Provide the [X, Y] coordinate of the cell's center where the given text is located.  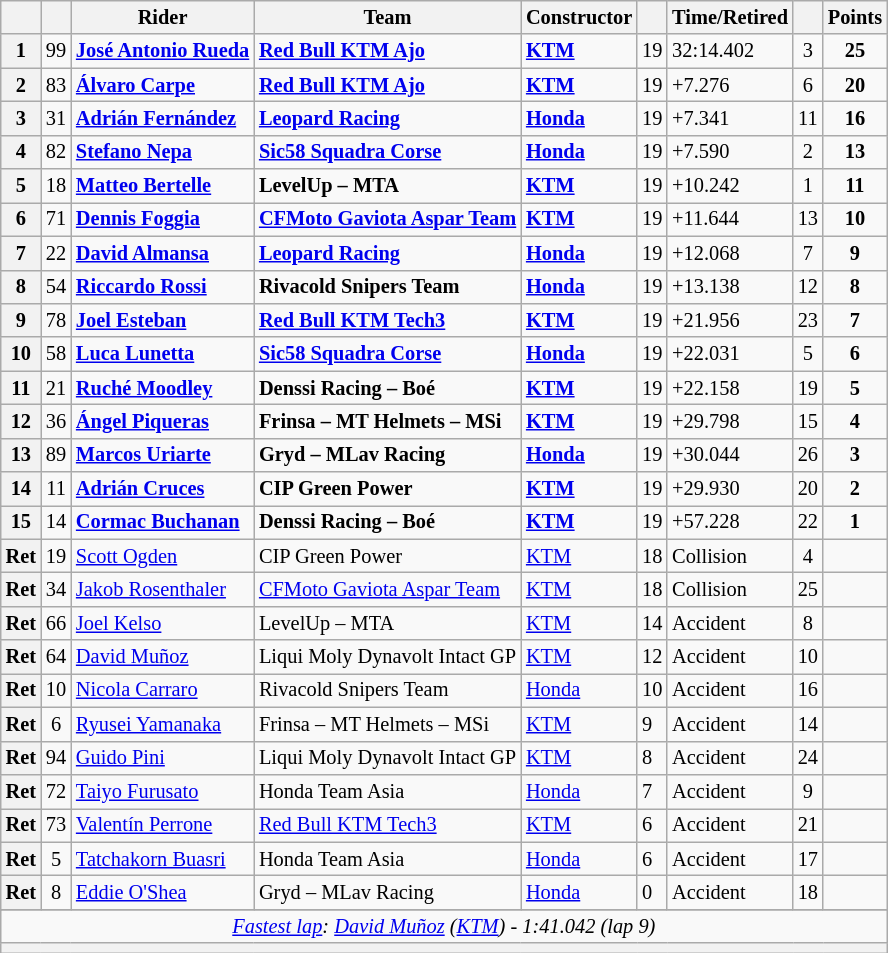
Fastest lap: David Muñoz (KTM) - 1:41.042 (lap 9) [444, 926]
58 [56, 354]
Adrián Fernández [162, 118]
+29.930 [730, 489]
Marcos Uriarte [162, 455]
26 [808, 455]
+7.590 [730, 152]
+12.068 [730, 253]
31 [56, 118]
32:14.402 [730, 51]
73 [56, 825]
Álvaro Carpe [162, 85]
36 [56, 421]
+11.644 [730, 219]
+22.158 [730, 388]
+29.798 [730, 421]
Time/Retired [730, 17]
94 [56, 758]
+13.138 [730, 287]
24 [808, 758]
Points [855, 17]
82 [56, 152]
+7.276 [730, 85]
+22.031 [730, 354]
Joel Esteban [162, 320]
71 [56, 219]
Dennis Foggia [162, 219]
Matteo Bertelle [162, 186]
72 [56, 791]
99 [56, 51]
Team [388, 17]
Tatchakorn Buasri [162, 859]
17 [808, 859]
Constructor [579, 17]
34 [56, 589]
+10.242 [730, 186]
23 [808, 320]
0 [652, 892]
Scott Ogden [162, 556]
Nicola Carraro [162, 690]
54 [56, 287]
+21.956 [730, 320]
+30.044 [730, 455]
+57.228 [730, 522]
+7.341 [730, 118]
89 [56, 455]
Valentín Perrone [162, 825]
64 [56, 657]
Cormac Buchanan [162, 522]
Eddie O'Shea [162, 892]
Ruché Moodley [162, 388]
David Almansa [162, 253]
Luca Lunetta [162, 354]
Adrián Cruces [162, 489]
José Antonio Rueda [162, 51]
Rider [162, 17]
Joel Kelso [162, 623]
Ángel Piqueras [162, 421]
Riccardo Rossi [162, 287]
66 [56, 623]
Ryusei Yamanaka [162, 724]
Taiyo Furusato [162, 791]
Guido Pini [162, 758]
83 [56, 85]
78 [56, 320]
Stefano Nepa [162, 152]
David Muñoz [162, 657]
Jakob Rosenthaler [162, 589]
